Output the (X, Y) coordinate of the center of the cell containing the given text.  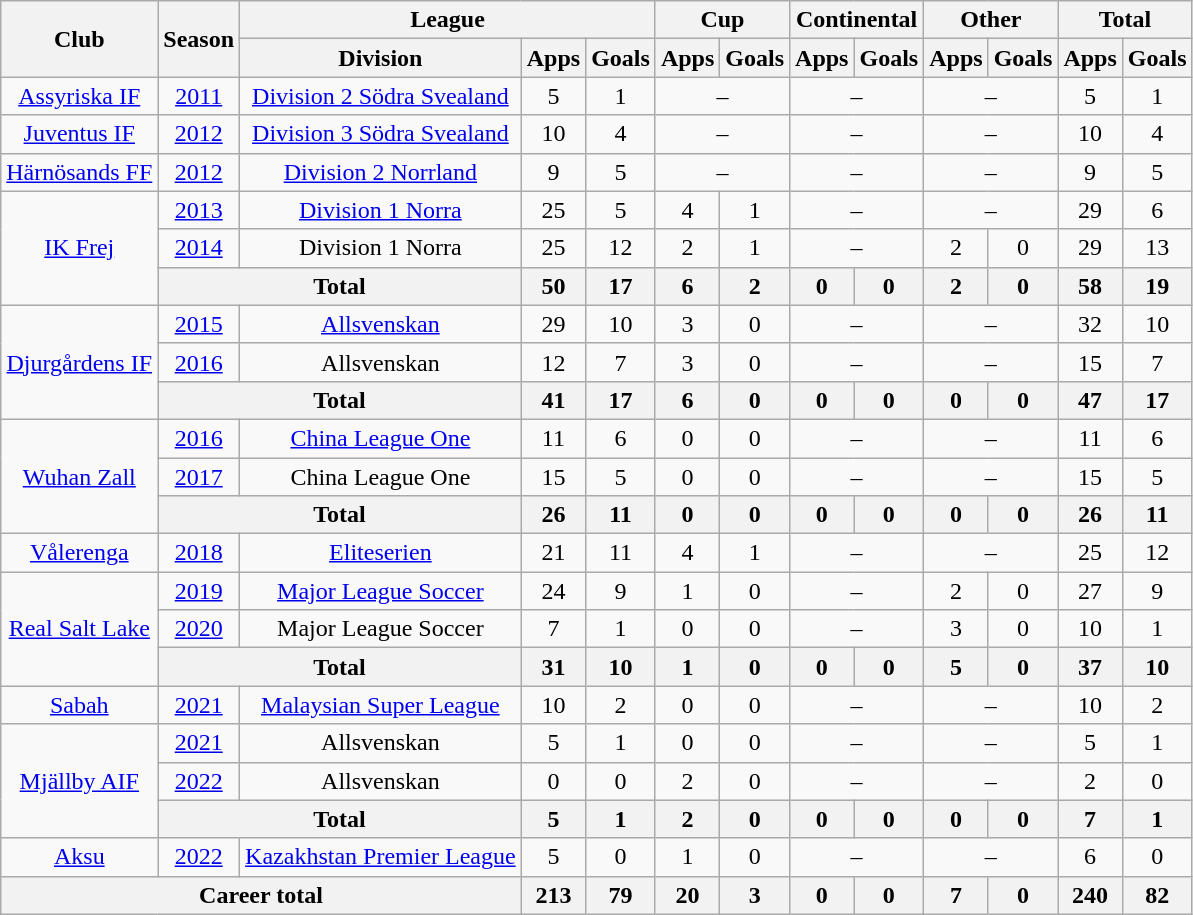
58 (1090, 286)
2015 (199, 324)
Juventus IF (80, 134)
37 (1090, 667)
13 (1157, 248)
Mjällby AIF (80, 781)
240 (1090, 895)
82 (1157, 895)
2018 (199, 553)
Other (991, 20)
2014 (199, 248)
Djurgårdens IF (80, 362)
Kazakhstan Premier League (381, 857)
Cup (722, 20)
32 (1090, 324)
Real Salt Lake (80, 629)
19 (1157, 286)
21 (553, 553)
79 (621, 895)
Division 2 Södra Svealand (381, 96)
2019 (199, 591)
31 (553, 667)
Vålerenga (80, 553)
Wuhan Zall (80, 476)
League (448, 20)
Eliteserien (381, 553)
41 (553, 400)
2011 (199, 96)
50 (553, 286)
IK Frej (80, 248)
2013 (199, 210)
24 (553, 591)
Sabah (80, 705)
Continental (857, 20)
Division (381, 58)
47 (1090, 400)
2017 (199, 477)
Division 2 Norrland (381, 172)
2020 (199, 629)
Malaysian Super League (381, 705)
Career total (261, 895)
Assyriska IF (80, 96)
Season (199, 39)
Club (80, 39)
Härnösands FF (80, 172)
27 (1090, 591)
Division 3 Södra Svealand (381, 134)
213 (553, 895)
20 (687, 895)
Aksu (80, 857)
